Detect which cell encompasses the target text, then output its (x, y) center coordinate. 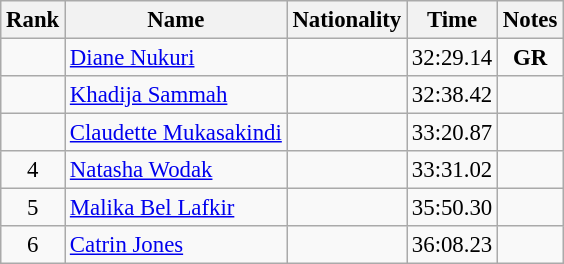
Khadija Sammah (176, 95)
Name (176, 20)
32:38.42 (452, 95)
Catrin Jones (176, 245)
GR (530, 58)
4 (33, 170)
Time (452, 20)
32:29.14 (452, 58)
36:08.23 (452, 245)
5 (33, 208)
Malika Bel Lafkir (176, 208)
Diane Nukuri (176, 58)
Natasha Wodak (176, 170)
Claudette Mukasakindi (176, 133)
6 (33, 245)
33:20.87 (452, 133)
Notes (530, 20)
Rank (33, 20)
35:50.30 (452, 208)
Nationality (346, 20)
33:31.02 (452, 170)
